Pinpoint the cell where the given text exists, returning its [x, y] midpoint coordinate. 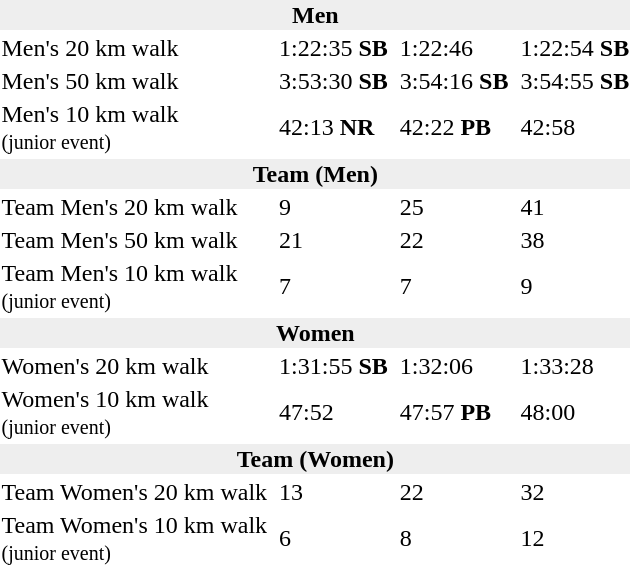
3:53:30 SB [334, 81]
13 [334, 492]
Men's 50 km walk [134, 81]
21 [334, 240]
47:52 [334, 412]
47:57 PB [454, 412]
25 [454, 207]
3:54:16 SB [454, 81]
1:32:06 [454, 366]
1:22:46 [454, 48]
Men's 20 km walk [134, 48]
Women's 10 km walk(junior event) [134, 412]
Team Men's 20 km walk [134, 207]
1:31:55 SB [334, 366]
Team Women's 20 km walk [134, 492]
Team Men's 50 km walk [134, 240]
1:22:35 SB [334, 48]
Men's 10 km walk(junior event) [134, 128]
Team Men's 10 km walk(junior event) [134, 286]
9 [334, 207]
42:13 NR [334, 128]
Women's 20 km walk [134, 366]
42:22 PB [454, 128]
